Detect which cell encompasses the target text, then output its (X, Y) center coordinate. 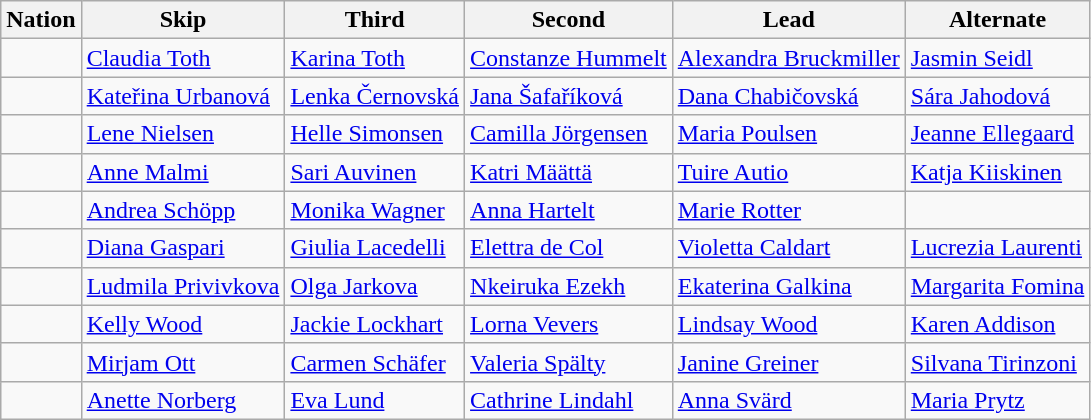
Valeria Spälty (569, 362)
Nation (41, 20)
Marie Rotter (788, 210)
Anna Svärd (788, 400)
Sari Auvinen (375, 172)
Violetta Caldart (788, 248)
Skip (183, 20)
Jeanne Ellegaard (998, 134)
Mirjam Ott (183, 362)
Jana Šafaříková (569, 96)
Sára Jahodová (998, 96)
Ludmila Privivkova (183, 286)
Cathrine Lindahl (569, 400)
Kelly Wood (183, 324)
Lorna Vevers (569, 324)
Lene Nielsen (183, 134)
Eva Lund (375, 400)
Tuire Autio (788, 172)
Elettra de Col (569, 248)
Dana Chabičovská (788, 96)
Anette Norberg (183, 400)
Alternate (998, 20)
Giulia Lacedelli (375, 248)
Anne Malmi (183, 172)
Ekaterina Galkina (788, 286)
Silvana Tirinzoni (998, 362)
Lucrezia Laurenti (998, 248)
Janine Greiner (788, 362)
Second (569, 20)
Lenka Černovská (375, 96)
Diana Gaspari (183, 248)
Lead (788, 20)
Monika Wagner (375, 210)
Maria Poulsen (788, 134)
Camilla Jörgensen (569, 134)
Carmen Schäfer (375, 362)
Third (375, 20)
Karina Toth (375, 58)
Olga Jarkova (375, 286)
Katja Kiiskinen (998, 172)
Kateřina Urbanová (183, 96)
Margarita Fomina (998, 286)
Lindsay Wood (788, 324)
Andrea Schöpp (183, 210)
Constanze Hummelt (569, 58)
Anna Hartelt (569, 210)
Katri Määttä (569, 172)
Maria Prytz (998, 400)
Jasmin Seidl (998, 58)
Nkeiruka Ezekh (569, 286)
Jackie Lockhart (375, 324)
Alexandra Bruckmiller (788, 58)
Karen Addison (998, 324)
Claudia Toth (183, 58)
Helle Simonsen (375, 134)
